Provide the (x, y) coordinate of the cell's center where the given text is located.  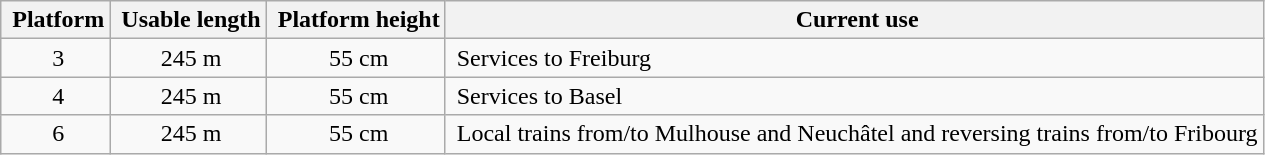
Local trains from/to Mulhouse and Neuchâtel and reversing trains from/to Fribourg (854, 134)
4 (56, 96)
Platform (56, 20)
6 (56, 134)
Current use (854, 20)
Platform height (356, 20)
Services to Freiburg (854, 58)
Usable length (188, 20)
3 (56, 58)
Services to Basel (854, 96)
